Return the [X, Y] coordinate for the center point of the cell that contains the specified text.  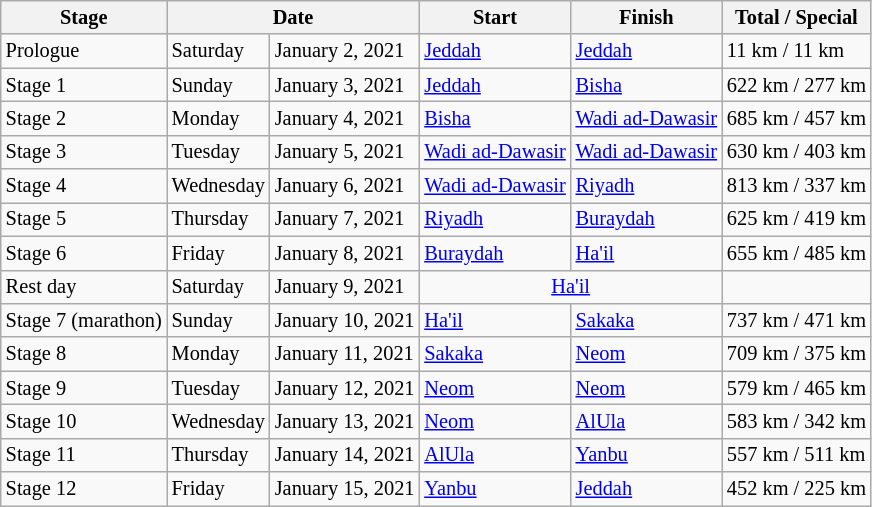
January 12, 2021 [345, 388]
Stage 9 [84, 388]
January 7, 2021 [345, 219]
January 9, 2021 [345, 287]
709 km / 375 km [796, 354]
January 6, 2021 [345, 186]
737 km / 471 km [796, 320]
Stage 1 [84, 85]
Stage [84, 17]
January 15, 2021 [345, 489]
557 km / 511 km [796, 455]
Stage 10 [84, 421]
Finish [646, 17]
January 5, 2021 [345, 152]
Total / Special [796, 17]
Stage 11 [84, 455]
January 2, 2021 [345, 51]
625 km / 419 km [796, 219]
Prologue [84, 51]
583 km / 342 km [796, 421]
January 3, 2021 [345, 85]
11 km / 11 km [796, 51]
January 13, 2021 [345, 421]
579 km / 465 km [796, 388]
813 km / 337 km [796, 186]
Stage 8 [84, 354]
Stage 2 [84, 118]
Stage 4 [84, 186]
January 14, 2021 [345, 455]
January 11, 2021 [345, 354]
Date [294, 17]
Stage 12 [84, 489]
Stage 7 (marathon) [84, 320]
Rest day [84, 287]
January 10, 2021 [345, 320]
452 km / 225 km [796, 489]
630 km / 403 km [796, 152]
655 km / 485 km [796, 253]
622 km / 277 km [796, 85]
685 km / 457 km [796, 118]
Stage 5 [84, 219]
January 4, 2021 [345, 118]
January 8, 2021 [345, 253]
Stage 3 [84, 152]
Start [494, 17]
Stage 6 [84, 253]
